Pinpoint the cell where the given text exists, returning its (X, Y) midpoint coordinate. 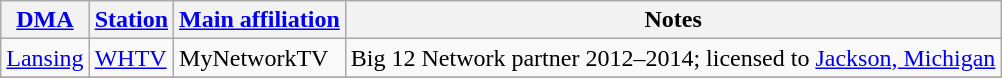
Station (131, 20)
MyNetworkTV (260, 58)
Lansing (45, 58)
Big 12 Network partner 2012–2014; licensed to Jackson, Michigan (673, 58)
WHTV (131, 58)
Main affiliation (260, 20)
DMA (45, 20)
Notes (673, 20)
